Scan for the cell matching the given text and deliver its [x, y] coordinate at center. 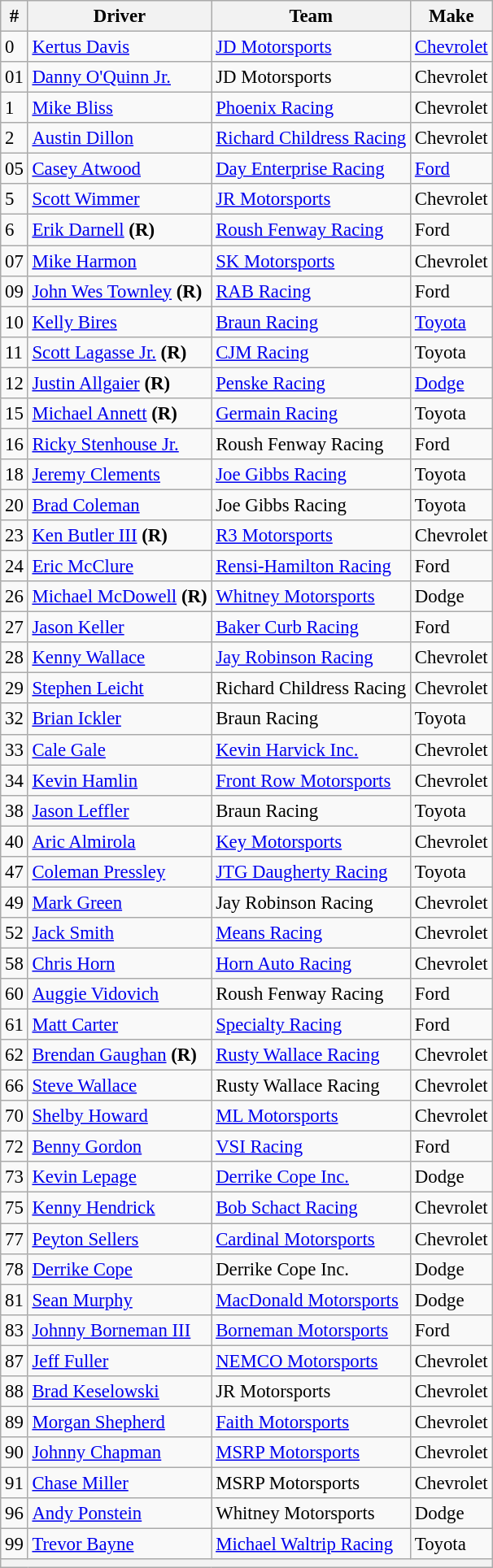
ML Motorsports [311, 1116]
07 [15, 261]
RAB Racing [311, 291]
Justin Allgaier (R) [120, 383]
Key Motorsports [311, 841]
26 [15, 597]
78 [15, 1269]
Steve Wallace [120, 1086]
Baker Curb Racing [311, 628]
2 [15, 138]
Coleman Pressley [120, 872]
89 [15, 1422]
Brad Keselowski [120, 1392]
Trevor Bayne [120, 1544]
Ricky Stenhouse Jr. [120, 444]
Jeff Fuller [120, 1361]
Jack Smith [120, 933]
62 [15, 1055]
6 [15, 230]
49 [15, 902]
MacDonald Motorsports [311, 1300]
Kenny Wallace [120, 658]
47 [15, 872]
1 [15, 108]
# [15, 16]
Stephen Leicht [120, 688]
15 [15, 414]
87 [15, 1361]
Faith Motorsports [311, 1422]
66 [15, 1086]
38 [15, 810]
Phoenix Racing [311, 108]
Chase Miller [120, 1483]
34 [15, 780]
Eric McClure [120, 567]
Shelby Howard [120, 1116]
Johnny Chapman [120, 1453]
24 [15, 567]
NEMCO Motorsports [311, 1361]
0 [15, 47]
33 [15, 749]
61 [15, 1025]
Derrike Cope [120, 1269]
Aric Almirola [120, 841]
Brad Coleman [120, 505]
01 [15, 77]
81 [15, 1300]
Michael Annett (R) [120, 414]
52 [15, 933]
16 [15, 444]
Mark Green [120, 902]
Scott Wimmer [120, 199]
Team [311, 16]
Benny Gordon [120, 1147]
11 [15, 352]
Means Racing [311, 933]
91 [15, 1483]
Kevin Lepage [120, 1178]
Mike Harmon [120, 261]
Borneman Motorsports [311, 1330]
Specialty Racing [311, 1025]
Danny O'Quinn Jr. [120, 77]
Morgan Shepherd [120, 1422]
27 [15, 628]
R3 Motorsports [311, 536]
58 [15, 963]
10 [15, 322]
Kelly Bires [120, 322]
CJM Racing [311, 352]
Scott Lagasse Jr. (R) [120, 352]
Horn Auto Racing [311, 963]
40 [15, 841]
Kertus Davis [120, 47]
Brendan Gaughan (R) [120, 1055]
96 [15, 1514]
Bob Schact Racing [311, 1208]
JTG Daugherty Racing [311, 872]
88 [15, 1392]
Penske Racing [311, 383]
Rensi-Hamilton Racing [311, 567]
SK Motorsports [311, 261]
Kevin Harvick Inc. [311, 749]
Michael McDowell (R) [120, 597]
Jason Keller [120, 628]
75 [15, 1208]
Brian Ickler [120, 719]
99 [15, 1544]
72 [15, 1147]
Mike Bliss [120, 108]
Johnny Borneman III [120, 1330]
83 [15, 1330]
23 [15, 536]
29 [15, 688]
Make [452, 16]
73 [15, 1178]
28 [15, 658]
Chris Horn [120, 963]
09 [15, 291]
60 [15, 994]
Michael Waltrip Racing [311, 1544]
Kenny Hendrick [120, 1208]
Auggie Vidovich [120, 994]
Ken Butler III (R) [120, 536]
Austin Dillon [120, 138]
32 [15, 719]
Peyton Sellers [120, 1239]
Kevin Hamlin [120, 780]
18 [15, 475]
90 [15, 1453]
Cardinal Motorsports [311, 1239]
Cale Gale [120, 749]
Sean Murphy [120, 1300]
Jeremy Clements [120, 475]
Casey Atwood [120, 169]
Andy Ponstein [120, 1514]
Driver [120, 16]
05 [15, 169]
Front Row Motorsports [311, 780]
Erik Darnell (R) [120, 230]
12 [15, 383]
70 [15, 1116]
Jason Leffler [120, 810]
77 [15, 1239]
5 [15, 199]
20 [15, 505]
John Wes Townley (R) [120, 291]
Germain Racing [311, 414]
Day Enterprise Racing [311, 169]
Matt Carter [120, 1025]
VSI Racing [311, 1147]
